Pinpoint the cell where the given text exists, returning its (x, y) midpoint coordinate. 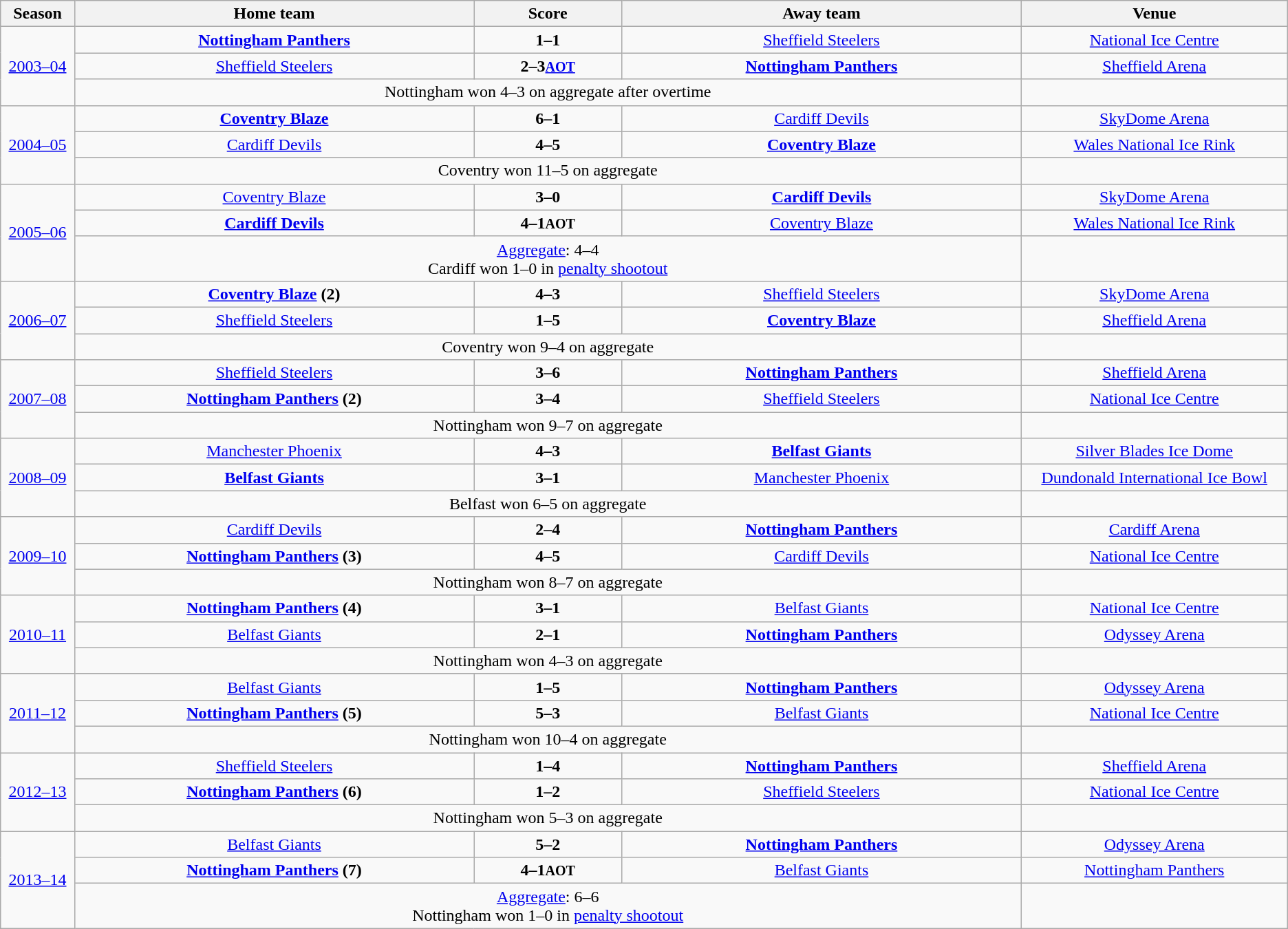
Nottingham won 8–7 on aggregate (548, 582)
Coventry Blaze (2) (274, 294)
Belfast won 6–5 on aggregate (548, 504)
3–6 (548, 373)
3–4 (548, 399)
Season (37, 14)
2–3AOT (548, 66)
Cardiff Arena (1155, 530)
Aggregate: 4–4Cardiff won 1–0 in penalty shootout (548, 259)
Dundonald International Ice Bowl (1155, 478)
2012–13 (37, 792)
2006–07 (37, 320)
1–1 (548, 40)
Nottingham won 4–3 on aggregate (548, 661)
5–2 (548, 844)
Home team (274, 14)
Silver Blades Ice Dome (1155, 451)
Venue (1155, 14)
Coventry won 9–4 on aggregate (548, 346)
Nottingham Panthers (2) (274, 399)
Nottingham Panthers (5) (274, 713)
Nottingham Panthers (3) (274, 556)
Nottingham won 9–7 on aggregate (548, 425)
2003–04 (37, 66)
Nottingham won 4–3 on aggregate after overtime (548, 92)
Nottingham won 10–4 on aggregate (548, 739)
2008–09 (37, 478)
2010–11 (37, 634)
2005–06 (37, 233)
Nottingham won 5–3 on aggregate (548, 818)
1–4 (548, 766)
2–1 (548, 634)
Score (548, 14)
5–3 (548, 713)
1–2 (548, 792)
2007–08 (37, 399)
Away team (822, 14)
2–4 (548, 530)
2004–05 (37, 145)
2013–14 (37, 879)
Nottingham Panthers (4) (274, 608)
Nottingham Panthers (6) (274, 792)
Nottingham Panthers (7) (274, 871)
2009–10 (37, 556)
Aggregate: 6–6Nottingham won 1–0 in penalty shootout (548, 906)
Coventry won 11–5 on aggregate (548, 171)
6–1 (548, 118)
3–0 (548, 197)
2011–12 (37, 713)
